Provide the (X, Y) coordinate of the cell's center where the given text is located.  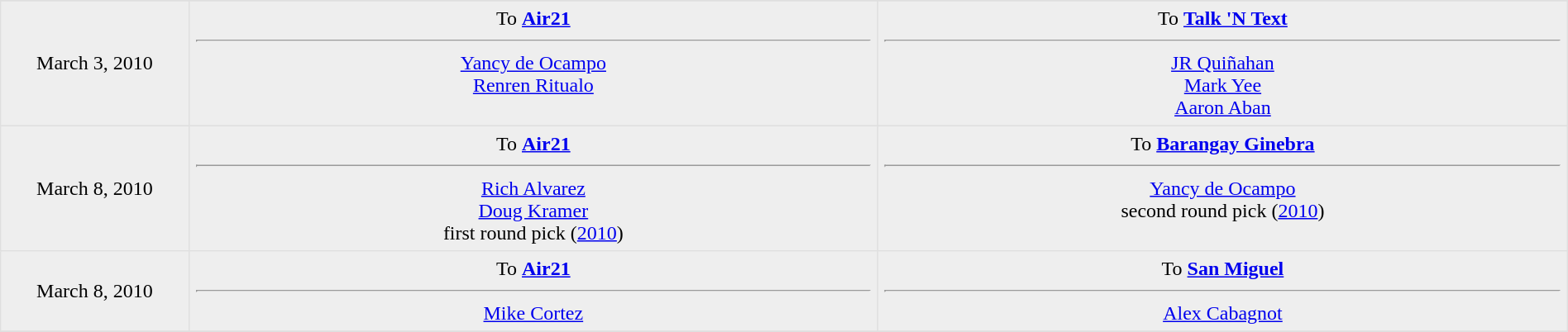
To Air21Rich AlvarezDoug Kramerfirst round pick (2010) (533, 188)
To Talk 'N TextJR QuiñahanMark YeeAaron Aban (1223, 64)
To Air21Yancy de OcampoRenren Ritualo (533, 64)
To San MiguelAlex Cabagnot (1223, 292)
March 3, 2010 (94, 64)
To Air21Mike Cortez (533, 292)
To Barangay GinebraYancy de Ocamposecond round pick (2010) (1223, 188)
